Determine the [x, y] coordinate at the center of the cell enclosing the given text.  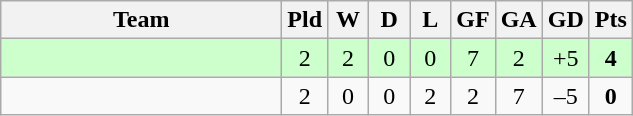
GD [566, 20]
4 [610, 58]
GA [518, 20]
GF [473, 20]
L [430, 20]
+5 [566, 58]
–5 [566, 96]
D [390, 20]
Pts [610, 20]
Pld [305, 20]
W [348, 20]
Team [142, 20]
